Return [x, y] of the center of cell containing provided text 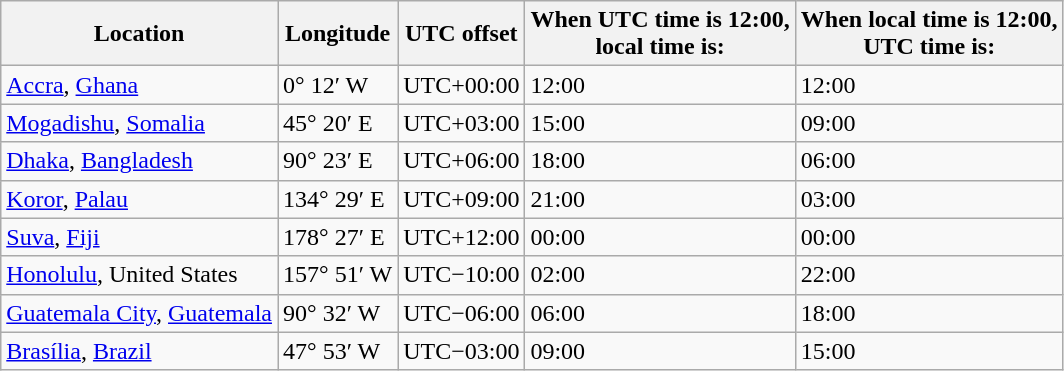
Longitude [338, 34]
Brasília, Brazil [140, 351]
When local time is 12:00,UTC time is: [929, 34]
UTC+03:00 [462, 123]
UTC+12:00 [462, 237]
Location [140, 34]
21:00 [660, 199]
03:00 [929, 199]
UTC+09:00 [462, 199]
UTC−03:00 [462, 351]
47° 53′ W [338, 351]
178° 27′ E [338, 237]
Suva, Fiji [140, 237]
Guatemala City, Guatemala [140, 313]
UTC offset [462, 34]
UTC−10:00 [462, 275]
UTC+06:00 [462, 161]
Honolulu, United States [140, 275]
Mogadishu, Somalia [140, 123]
157° 51′ W [338, 275]
134° 29′ E [338, 199]
45° 20′ E [338, 123]
UTC−06:00 [462, 313]
Koror, Palau [140, 199]
02:00 [660, 275]
Accra, Ghana [140, 85]
90° 32′ W [338, 313]
UTC+00:00 [462, 85]
90° 23′ E [338, 161]
0° 12′ W [338, 85]
22:00 [929, 275]
Dhaka, Bangladesh [140, 161]
When UTC time is 12:00,local time is: [660, 34]
